Return the [x, y] coordinate for the center point of the cell that contains the specified text.  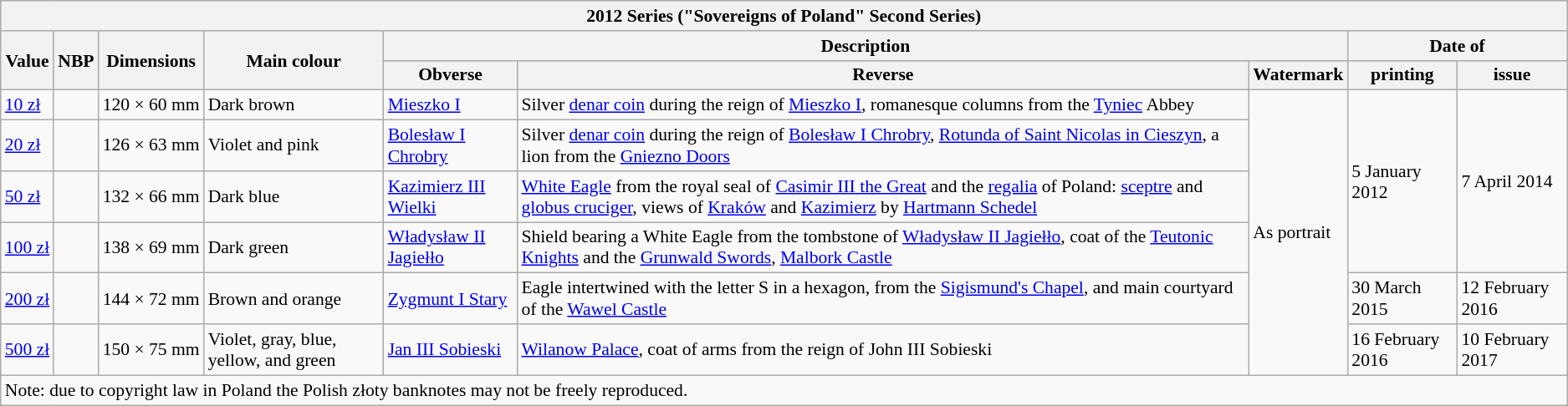
NBP [75, 60]
132 × 66 mm [151, 197]
Władysław II Jagiełło [451, 247]
200 zł [27, 299]
2012 Series ("Sovereigns of Poland" Second Series) [784, 16]
20 zł [27, 145]
Obverse [451, 75]
Silver denar coin during the reign of Mieszko I, romanesque columns from the Tyniec Abbey [883, 105]
Brown and orange [294, 299]
Violet and pink [294, 145]
issue [1512, 75]
50 zł [27, 197]
Date of [1457, 46]
Description [866, 46]
Kazimierz III Wielki [451, 197]
5 January 2012 [1402, 182]
Value [27, 60]
Dark green [294, 247]
Bolesław I Chrobry [451, 145]
10 zł [27, 105]
Eagle intertwined with the letter S in a hexagon, from the Sigismund's Chapel, and main courtyard of the Wawel Castle [883, 299]
Violet, gray, blue, yellow, and green [294, 349]
7 April 2014 [1512, 182]
150 × 75 mm [151, 349]
Jan III Sobieski [451, 349]
10 February 2017 [1512, 349]
126 × 63 mm [151, 145]
Reverse [883, 75]
16 February 2016 [1402, 349]
138 × 69 mm [151, 247]
30 March 2015 [1402, 299]
120 × 60 mm [151, 105]
Dimensions [151, 60]
144 × 72 mm [151, 299]
100 zł [27, 247]
Shield bearing a White Eagle from the tombstone of Władysław II Jagiełło, coat of the Teutonic Knights and the Grunwald Swords, Malbork Castle [883, 247]
Mieszko I [451, 105]
Main colour [294, 60]
printing [1402, 75]
Watermark [1298, 75]
As portrait [1298, 232]
Wilanow Palace, coat of arms from the reign of John III Sobieski [883, 349]
12 February 2016 [1512, 299]
Zygmunt I Stary [451, 299]
Dark blue [294, 197]
Dark brown [294, 105]
500 zł [27, 349]
Silver denar coin during the reign of Bolesław I Chrobry, Rotunda of Saint Nicolas in Cieszyn, a lion from the Gniezno Doors [883, 145]
Note: due to copyright law in Poland the Polish złoty banknotes may not be freely reproduced. [784, 390]
